Locate the cell with the specified text and output its (X, Y) center coordinate. 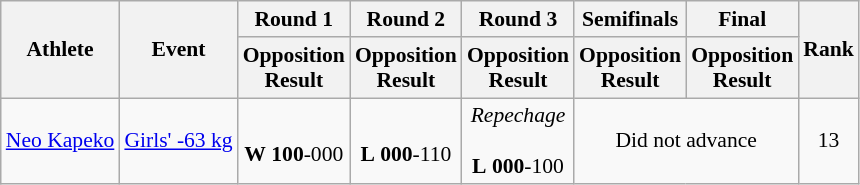
Round 1 (294, 19)
Did not advance (686, 142)
Athlete (60, 50)
13 (828, 142)
Neo Kapeko (60, 142)
Girls' -63 kg (178, 142)
Rank (828, 50)
Round 2 (406, 19)
Final (742, 19)
Round 3 (518, 19)
Event (178, 50)
W 100-000 (294, 142)
Repechage L 000-100 (518, 142)
L 000-110 (406, 142)
Semifinals (630, 19)
